Scan for the cell matching the given text and deliver its (X, Y) coordinate at center. 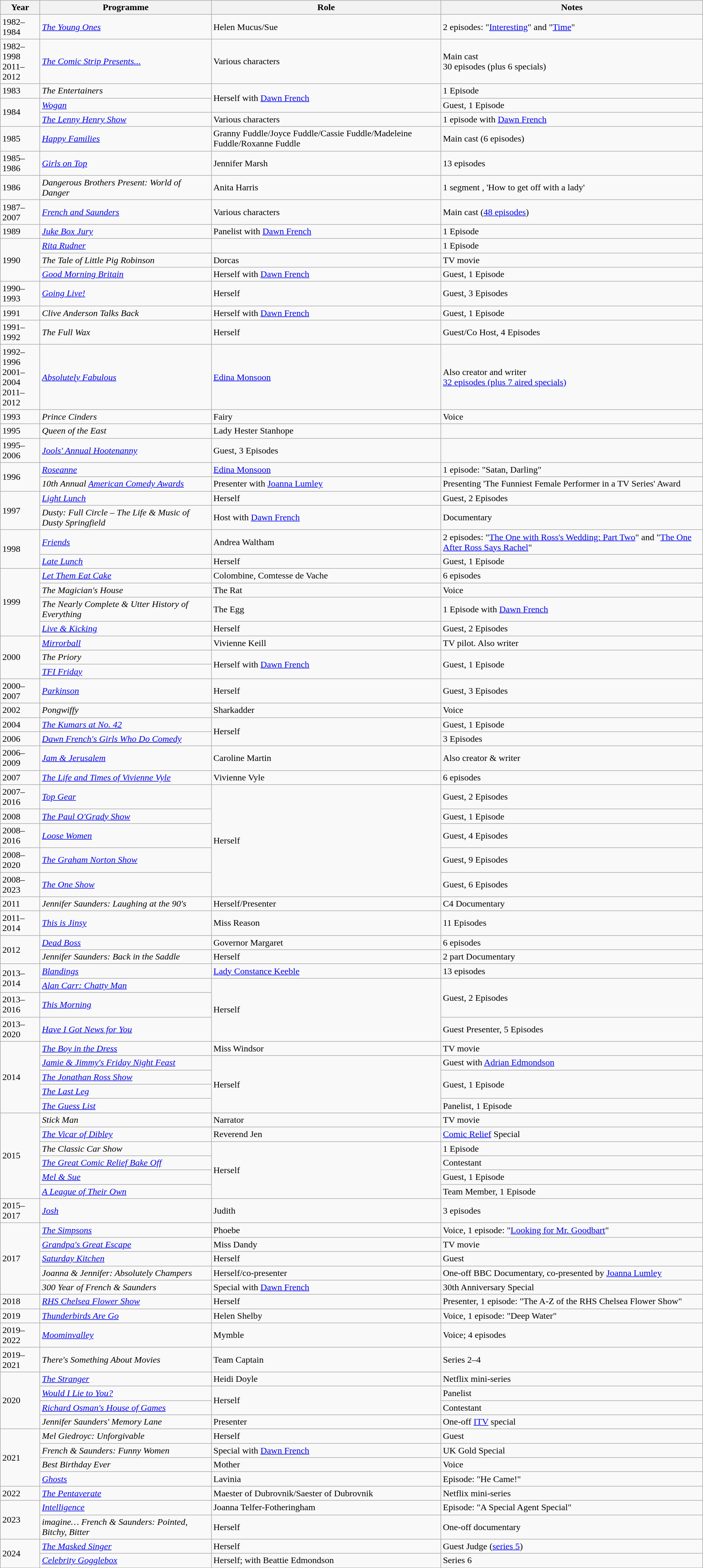
Stick Man (125, 1120)
The Stranger (125, 1379)
Dawn French's Girls Who Do Comedy (125, 739)
One-off ITV special (572, 1422)
Team Member, 1 Episode (572, 1191)
This Morning (125, 1005)
2019 (20, 1316)
Guest Presenter, 5 Episodes (572, 1029)
1995 (20, 431)
French and Saunders (125, 212)
Herself/Presenter (326, 904)
The Simpsons (125, 1230)
Herself/co-presenter (326, 1273)
Top Gear (125, 797)
Best Birthday Ever (125, 1465)
Saturday Kitchen (125, 1259)
Host with Dawn French (326, 517)
A League of Their Own (125, 1191)
Ghosts (125, 1479)
The Young Ones (125, 27)
2 episodes: "The One with Ross's Wedding: Part Two" and "The One After Ross Says Rachel" (572, 542)
Blandings (125, 971)
Dead Boss (125, 943)
Parkinson (125, 691)
1996 (20, 477)
1990–1993 (20, 294)
The Classic Car Show (125, 1148)
Miss Dandy (326, 1244)
1 segment , 'How to get off with a lady' (572, 188)
2006 (20, 739)
2000 (20, 657)
11 Episodes (572, 923)
Vivienne Keill (326, 643)
Helen Mucus/Sue (326, 27)
The Lenny Henry Show (125, 119)
Queen of the East (125, 431)
RHS Chelsea Flower Show (125, 1301)
The Entertainers (125, 91)
Anita Harris (326, 188)
1986 (20, 188)
The Kumars at No. 42 (125, 725)
1982–19982011–2012 (20, 62)
1985 (20, 139)
Role (326, 8)
Panelist, 1 Episode (572, 1106)
2022 (20, 1493)
Series 6 (572, 1560)
Governor Margaret (326, 943)
The Masked Singer (125, 1546)
The Guess List (125, 1106)
3 episodes (572, 1211)
Team Captain (326, 1360)
2013–2016 (20, 1005)
Jools' Annual Hootenanny (125, 450)
UK Gold Special (572, 1451)
Colombine, Comtesse de Vache (326, 575)
2008–2016 (20, 836)
2023 (20, 1520)
Mel & Sue (125, 1177)
2019–2022 (20, 1335)
1997 (20, 511)
2002 (20, 710)
Granny Fuddle/Joyce Fuddle/Cassie Fuddle/Madeleine Fuddle/Roxanne Fuddle (326, 139)
1987–2007 (20, 212)
The Magician's House (125, 590)
Let Them Eat Cake (125, 575)
Main cast (6 episodes) (572, 139)
TFI Friday (125, 672)
Dorcas (326, 260)
The Egg (326, 610)
1985–1986 (20, 163)
The Pentaverate (125, 1493)
Clive Anderson Talks Back (125, 313)
10th Annual American Comedy Awards (125, 484)
Josh (125, 1211)
Guest, 9 Episodes (572, 860)
Year (20, 8)
1984 (20, 112)
Helen Shelby (326, 1316)
Presenting 'The Funniest Female Performer in a TV Series' Award (572, 484)
2004 (20, 725)
Prince Cinders (125, 417)
Voice, 1 episode: "Looking for Mr. Goodbart" (572, 1230)
Comic Relief Special (572, 1134)
TV pilot. Also writer (572, 643)
French & Saunders: Funny Women (125, 1451)
1989 (20, 231)
One-off BBC Documentary, co-presented by Joanna Lumley (572, 1273)
Dusty: Full Circle – The Life & Music of Dusty Springfield (125, 517)
Narrator (326, 1120)
The Tale of Little Pig Robinson (125, 260)
Guest/Co Host, 4 Episodes (572, 333)
30th Anniversary Special (572, 1287)
Main cast (48 episodes) (572, 212)
Jennifer Saunders' Memory Lane (125, 1422)
1991 (20, 313)
One-off documentary (572, 1527)
The Comic Strip Presents... (125, 62)
2018 (20, 1301)
Guest Judge (series 5) (572, 1546)
Presenter with Joanna Lumley (326, 484)
Have I Got News for You (125, 1029)
Programme (125, 8)
The Jonathan Ross Show (125, 1077)
1995–2006 (20, 450)
2013–2020 (20, 1029)
1983 (20, 91)
Lavinia (326, 1479)
The Full Wax (125, 333)
Guest with Adrian Edmondson (572, 1063)
Mel Giedroyc: Unforgivable (125, 1436)
Miss Reason (326, 923)
3 Episodes (572, 739)
Main cast30 episodes (plus 6 specials) (572, 62)
Sharkadder (326, 710)
The Life and Times of Vivienne Vyle (125, 777)
Good Morning Britain (125, 274)
Panelist with Dawn French (326, 231)
2012 (20, 950)
Andrea Waltham (326, 542)
Maester of Dubrovnik/Saester of Dubrovnik (326, 1493)
Guest, 4 Episodes (572, 836)
Series 2–4 (572, 1360)
Absolutely Fabulous (125, 377)
Grandpa's Great Escape (125, 1244)
Joanna & Jennifer: Absolutely Champers (125, 1273)
1998 (20, 549)
Juke Box Jury (125, 231)
1993 (20, 417)
Wogan (125, 105)
2008–2020 (20, 860)
Lady Hester Stanhope (326, 431)
Jamie & Jimmy's Friday Night Feast (125, 1063)
Documentary (572, 517)
300 Year of French & Saunders (125, 1287)
Mother (326, 1465)
Loose Women (125, 836)
Vivienne Vyle (326, 777)
2013–2014 (20, 978)
The Paul O'Grady Show (125, 816)
Also creator and writer32 episodes (plus 7 aired specials) (572, 377)
The One Show (125, 884)
This is Jinsy (125, 923)
The Nearly Complete & Utter History of Everything (125, 610)
2006–2009 (20, 758)
2011 (20, 904)
imagine… French & Saunders: Pointed, Bitchy, Bitter (125, 1527)
Jam & Jerusalem (125, 758)
2019–2021 (20, 1360)
Mymble (326, 1335)
The Graham Norton Show (125, 860)
1999 (20, 602)
Richard Osman's House of Games (125, 1407)
1990 (20, 260)
2007–2016 (20, 797)
2015 (20, 1155)
2014 (20, 1077)
2021 (20, 1458)
Intelligence (125, 1508)
Presenter (326, 1422)
1 episode with Dawn French (572, 119)
C4 Documentary (572, 904)
Episode: "A Special Agent Special" (572, 1508)
Phoebe (326, 1230)
2007 (20, 777)
Celebrity Gogglebox (125, 1560)
2017 (20, 1259)
Mirrorball (125, 643)
Judith (326, 1211)
2015–2017 (20, 1211)
Fairy (326, 417)
Guest, 6 Episodes (572, 884)
2008–2023 (20, 884)
Caroline Martin (326, 758)
1 Episode with Dawn French (572, 610)
Episode: "He Came!" (572, 1479)
Alan Carr: Chatty Man (125, 985)
The Last Leg (125, 1091)
Jennifer Saunders: Back in the Saddle (125, 957)
1992–19962001–20042011–2012 (20, 377)
Pongwiffy (125, 710)
The Rat (326, 590)
Late Lunch (125, 561)
Presenter, 1 episode: "The A-Z of the RHS Chelsea Flower Show" (572, 1301)
1982–1984 (20, 27)
2011–2014 (20, 923)
Jennifer Saunders: Laughing at the 90's (125, 904)
Reverend Jen (326, 1134)
Moominvalley (125, 1335)
1991–1992 (20, 333)
Girls on Top (125, 163)
Live & Kicking (125, 629)
Happy Families (125, 139)
Jennifer Marsh (326, 163)
Going Live! (125, 294)
Herself; with Beattie Edmondson (326, 1560)
The Boy in the Dress (125, 1048)
Lady Constance Keeble (326, 971)
Rita Rudner (125, 246)
There's Something About Movies (125, 1360)
Panelist (572, 1393)
The Priory (125, 657)
1 episode: "Satan, Darling" (572, 470)
2008 (20, 816)
2 episodes: "Interesting" and "Time" (572, 27)
Friends (125, 542)
Miss Windsor (326, 1048)
Heidi Doyle (326, 1379)
The Great Comic Relief Bake Off (125, 1163)
Would I Lie to You? (125, 1393)
The Vicar of Dibley (125, 1134)
2 part Documentary (572, 957)
Roseanne (125, 470)
Dangerous Brothers Present: World of Danger (125, 188)
Joanna Telfer-Fotheringham (326, 1508)
Light Lunch (125, 498)
Voice, 1 episode: "Deep Water" (572, 1316)
Also creator & writer (572, 758)
2020 (20, 1400)
Notes (572, 8)
2024 (20, 1553)
Voice; 4 episodes (572, 1335)
2000–2007 (20, 691)
Thunderbirds Are Go (125, 1316)
